Extract the [X, Y] coordinate from the center of the cell holding the provided text.  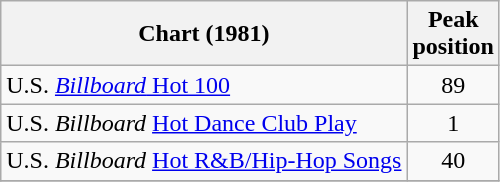
U.S. Billboard Hot 100 [204, 85]
Peakposition [453, 34]
U.S. Billboard Hot Dance Club Play [204, 123]
Chart (1981) [204, 34]
89 [453, 85]
1 [453, 123]
U.S. Billboard Hot R&B/Hip-Hop Songs [204, 161]
40 [453, 161]
